For the text-containing cell, return its midpoint in [X, Y] coordinate format. 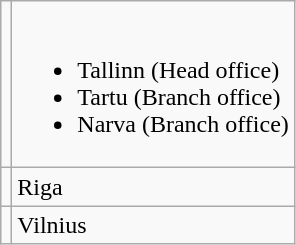
Riga [154, 187]
Vilnius [154, 225]
Tallinn (Head office)Tartu (Branch office)Narva (Branch office) [154, 84]
